Capture the cell that displays the provided text and extract its (x, y) central coordinate. 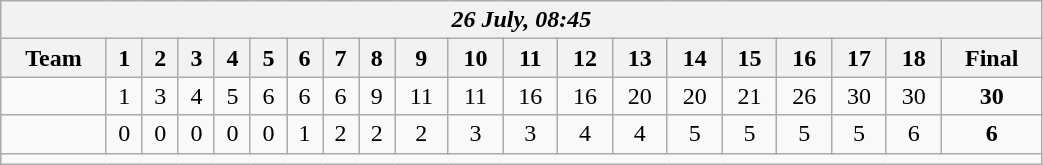
26 (804, 96)
26 July, 08:45 (522, 20)
7 (341, 58)
18 (914, 58)
14 (694, 58)
12 (586, 58)
10 (476, 58)
8 (377, 58)
17 (860, 58)
13 (640, 58)
21 (750, 96)
Final (992, 58)
Team (54, 58)
15 (750, 58)
